Identify which cell holds the provided text, then report its [x, y] central coordinate. 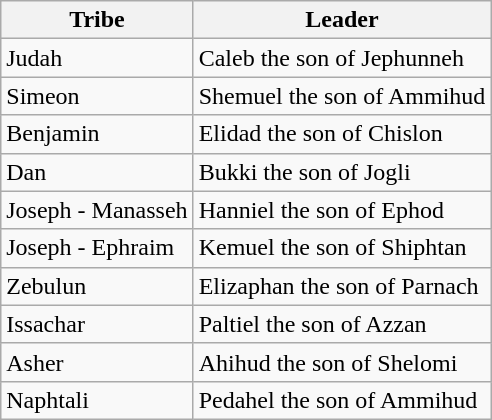
Ahihud the son of Shelomi [342, 362]
Simeon [97, 96]
Paltiel the son of Azzan [342, 324]
Joseph - Ephraim [97, 248]
Pedahel the son of Ammihud [342, 400]
Dan [97, 172]
Shemuel the son of Ammihud [342, 96]
Leader [342, 20]
Zebulun [97, 286]
Asher [97, 362]
Elizaphan the son of Parnach [342, 286]
Issachar [97, 324]
Elidad the son of Chislon [342, 134]
Bukki the son of Jogli [342, 172]
Joseph - Manasseh [97, 210]
Caleb the son of Jephunneh [342, 58]
Judah [97, 58]
Naphtali [97, 400]
Tribe [97, 20]
Benjamin [97, 134]
Kemuel the son of Shiphtan [342, 248]
Hanniel the son of Ephod [342, 210]
